Find where the given text appears and provide that cell's center as (x, y) coordinate. 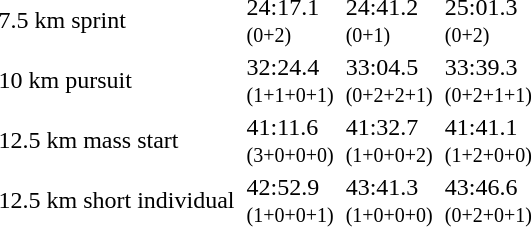
32:24.4(1+1+0+1) (290, 80)
33:04.5(0+2+2+1) (389, 80)
41:11.6(3+0+0+0) (290, 140)
41:32.7(1+0+0+2) (389, 140)
